Detect which cell encompasses the target text, then output its (x, y) center coordinate. 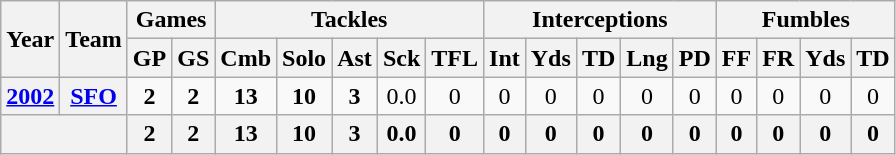
Tackles (350, 20)
Solo (304, 58)
FR (778, 58)
Cmb (246, 58)
Fumbles (806, 20)
Games (170, 20)
Ast (355, 58)
GS (194, 58)
Interceptions (600, 20)
TFL (455, 58)
Team (94, 39)
Sck (401, 58)
2002 (30, 96)
Int (505, 58)
FF (736, 58)
Year (30, 39)
SFO (94, 96)
Lng (647, 58)
GP (149, 58)
PD (694, 58)
